Determine the (x, y) coordinate at the center of the cell enclosing the given text.  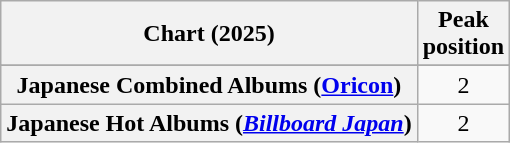
Peakposition (463, 34)
Chart (2025) (209, 34)
Japanese Hot Albums (Billboard Japan) (209, 123)
Japanese Combined Albums (Oricon) (209, 85)
